Provide the (x, y) coordinate of the cell's center where the given text is located.  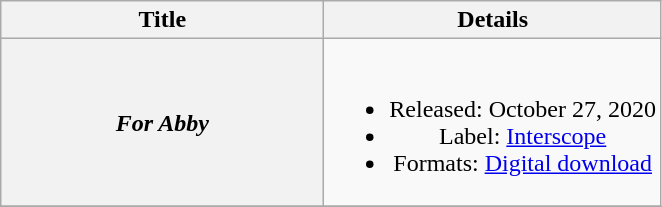
For Abby (162, 122)
Title (162, 20)
Details (493, 20)
Released: October 27, 2020Label: InterscopeFormats: Digital download (493, 122)
